Identify which cell holds the provided text, then report its (x, y) central coordinate. 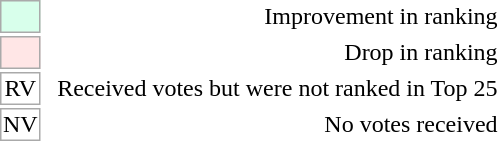
NV (20, 124)
RV (20, 88)
